Locate the cell with the specified text and output its [X, Y] center coordinate. 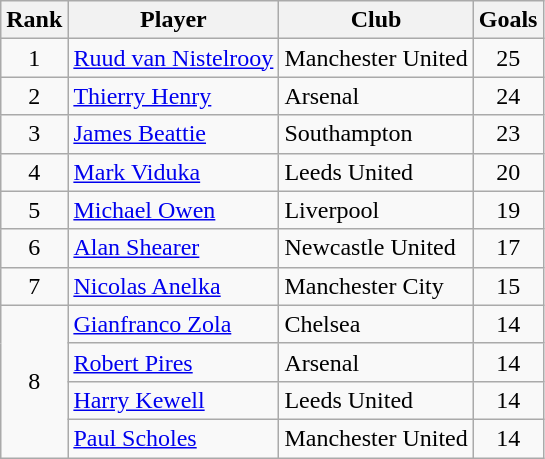
Liverpool [376, 210]
Nicolas Anelka [174, 286]
17 [508, 248]
Player [174, 20]
Robert Pires [174, 362]
15 [508, 286]
3 [34, 134]
19 [508, 210]
Ruud van Nistelrooy [174, 58]
James Beattie [174, 134]
8 [34, 381]
6 [34, 248]
23 [508, 134]
20 [508, 172]
24 [508, 96]
4 [34, 172]
Gianfranco Zola [174, 324]
Michael Owen [174, 210]
Southampton [376, 134]
Thierry Henry [174, 96]
Alan Shearer [174, 248]
5 [34, 210]
Chelsea [376, 324]
2 [34, 96]
Harry Kewell [174, 400]
Rank [34, 20]
1 [34, 58]
Newcastle United [376, 248]
Goals [508, 20]
Mark Viduka [174, 172]
Paul Scholes [174, 438]
25 [508, 58]
Club [376, 20]
7 [34, 286]
Manchester City [376, 286]
